Output the [x, y] coordinate of the center of the cell containing the given text.  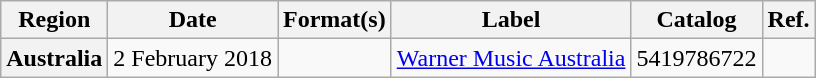
Region [54, 20]
5419786722 [696, 58]
Date [193, 20]
Catalog [696, 20]
2 February 2018 [193, 58]
Ref. [788, 20]
Warner Music Australia [511, 58]
Australia [54, 58]
Label [511, 20]
Format(s) [335, 20]
